Return (X, Y) of the center of cell containing provided text 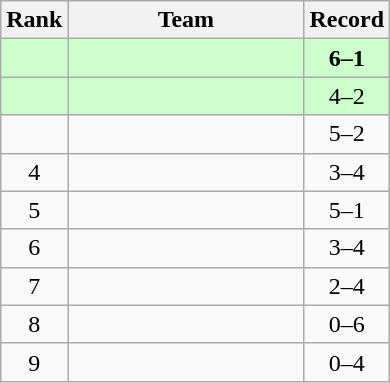
7 (34, 286)
5 (34, 210)
4–2 (347, 96)
2–4 (347, 286)
0–6 (347, 324)
6 (34, 248)
0–4 (347, 362)
9 (34, 362)
5–2 (347, 134)
5–1 (347, 210)
4 (34, 172)
Rank (34, 20)
Team (186, 20)
8 (34, 324)
Record (347, 20)
6–1 (347, 58)
